Pinpoint the cell where the given text exists, returning its (x, y) midpoint coordinate. 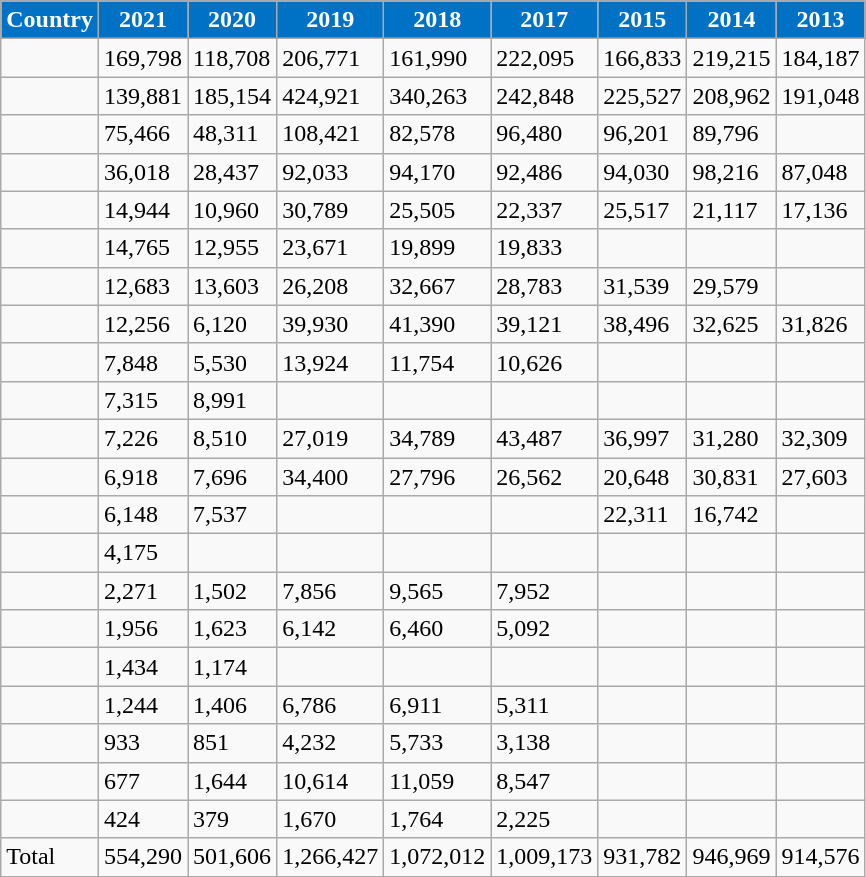
32,667 (438, 286)
21,117 (732, 210)
4,175 (142, 553)
424 (142, 819)
191,048 (820, 96)
6,911 (438, 705)
7,537 (232, 515)
26,562 (544, 477)
75,466 (142, 134)
39,121 (544, 324)
1,072,012 (438, 857)
2019 (330, 20)
12,955 (232, 248)
2014 (732, 20)
5,733 (438, 743)
94,030 (642, 172)
242,848 (544, 96)
1,434 (142, 667)
501,606 (232, 857)
41,390 (438, 324)
7,696 (232, 477)
48,311 (232, 134)
23,671 (330, 248)
11,059 (438, 781)
26,208 (330, 286)
1,670 (330, 819)
166,833 (642, 58)
1,266,427 (330, 857)
82,578 (438, 134)
424,921 (330, 96)
1,174 (232, 667)
1,956 (142, 629)
139,881 (142, 96)
340,263 (438, 96)
14,944 (142, 210)
1,009,173 (544, 857)
14,765 (142, 248)
12,683 (142, 286)
Country (50, 20)
31,539 (642, 286)
94,170 (438, 172)
38,496 (642, 324)
7,848 (142, 362)
7,952 (544, 591)
851 (232, 743)
27,019 (330, 438)
27,796 (438, 477)
19,899 (438, 248)
98,216 (732, 172)
6,148 (142, 515)
10,626 (544, 362)
17,136 (820, 210)
219,215 (732, 58)
36,997 (642, 438)
184,187 (820, 58)
1,502 (232, 591)
3,138 (544, 743)
169,798 (142, 58)
7,856 (330, 591)
16,742 (732, 515)
31,280 (732, 438)
36,018 (142, 172)
25,517 (642, 210)
30,789 (330, 210)
28,783 (544, 286)
2,271 (142, 591)
96,480 (544, 134)
8,991 (232, 400)
5,311 (544, 705)
Total (50, 857)
2015 (642, 20)
32,625 (732, 324)
946,969 (732, 857)
43,487 (544, 438)
1,764 (438, 819)
6,142 (330, 629)
92,486 (544, 172)
96,201 (642, 134)
7,315 (142, 400)
8,547 (544, 781)
11,754 (438, 362)
6,918 (142, 477)
161,990 (438, 58)
19,833 (544, 248)
30,831 (732, 477)
2013 (820, 20)
5,530 (232, 362)
6,786 (330, 705)
39,930 (330, 324)
12,256 (142, 324)
92,033 (330, 172)
2021 (142, 20)
13,603 (232, 286)
118,708 (232, 58)
22,311 (642, 515)
185,154 (232, 96)
29,579 (732, 286)
13,924 (330, 362)
2,225 (544, 819)
8,510 (232, 438)
22,337 (544, 210)
677 (142, 781)
1,244 (142, 705)
222,095 (544, 58)
6,460 (438, 629)
25,505 (438, 210)
379 (232, 819)
34,400 (330, 477)
208,962 (732, 96)
1,623 (232, 629)
5,092 (544, 629)
108,421 (330, 134)
2017 (544, 20)
2018 (438, 20)
28,437 (232, 172)
20,648 (642, 477)
931,782 (642, 857)
914,576 (820, 857)
2020 (232, 20)
206,771 (330, 58)
1,644 (232, 781)
31,826 (820, 324)
89,796 (732, 134)
10,614 (330, 781)
32,309 (820, 438)
1,406 (232, 705)
6,120 (232, 324)
27,603 (820, 477)
9,565 (438, 591)
933 (142, 743)
10,960 (232, 210)
87,048 (820, 172)
7,226 (142, 438)
554,290 (142, 857)
4,232 (330, 743)
225,527 (642, 96)
34,789 (438, 438)
